Identify which cell holds the provided text, then report its [X, Y] central coordinate. 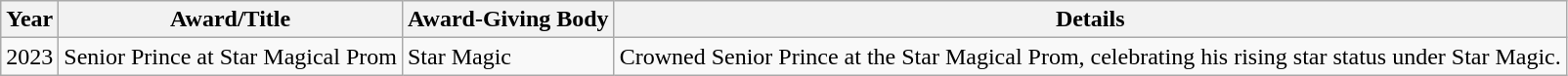
Crowned Senior Prince at the Star Magical Prom, celebrating his rising star status under Star Magic. [1090, 57]
Award-Giving Body [508, 19]
Senior Prince at Star Magical Prom [231, 57]
Star Magic [508, 57]
Details [1090, 19]
2023 [29, 57]
Award/Title [231, 19]
Year [29, 19]
